Find where the given text appears and provide that cell's center as (x, y) coordinate. 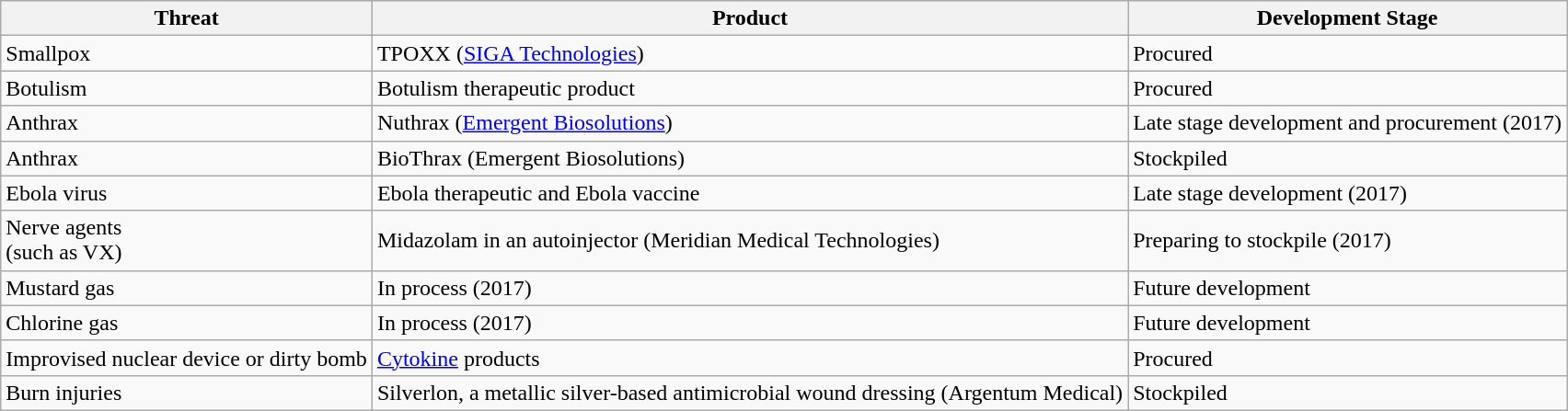
Threat (187, 18)
Late stage development and procurement (2017) (1347, 123)
BioThrax (Emergent Biosolutions) (749, 158)
Improvised nuclear device or dirty bomb (187, 358)
Development Stage (1347, 18)
Nerve agents(such as VX) (187, 241)
Product (749, 18)
TPOXX (SIGA Technologies) (749, 53)
Ebola virus (187, 193)
Silverlon, a metallic silver-based antimicrobial wound dressing (Argentum Medical) (749, 393)
Burn injuries (187, 393)
Mustard gas (187, 288)
Cytokine products (749, 358)
Preparing to stockpile (2017) (1347, 241)
Late stage development (2017) (1347, 193)
Botulism (187, 88)
Chlorine gas (187, 323)
Nuthrax (Emergent Biosolutions) (749, 123)
Midazolam in an autoinjector (Meridian Medical Technologies) (749, 241)
Ebola therapeutic and Ebola vaccine (749, 193)
Botulism therapeutic product (749, 88)
Smallpox (187, 53)
